Determine the [X, Y] coordinate at the center of the cell enclosing the given text.  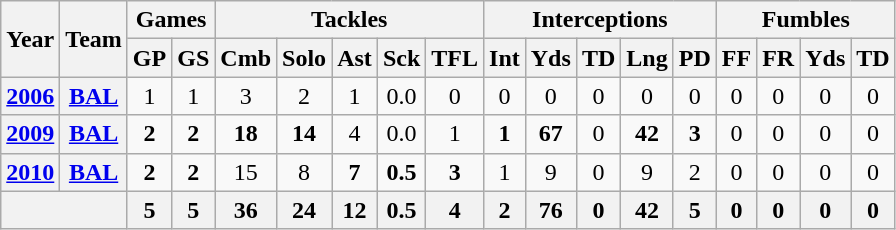
18 [246, 134]
Interceptions [600, 20]
Team [94, 39]
12 [355, 210]
Ast [355, 58]
Sck [401, 58]
Solo [304, 58]
2006 [30, 96]
Tackles [350, 20]
Int [505, 58]
FR [778, 58]
76 [550, 210]
67 [550, 134]
FF [736, 58]
Year [30, 39]
GP [149, 58]
PD [694, 58]
15 [246, 172]
2010 [30, 172]
Cmb [246, 58]
7 [355, 172]
Lng [647, 58]
GS [194, 58]
Fumbles [806, 20]
TFL [455, 58]
14 [304, 134]
24 [304, 210]
8 [304, 172]
Games [170, 20]
2009 [30, 134]
36 [246, 210]
